Provide the [X, Y] coordinate of the cell's center where the given text is located.  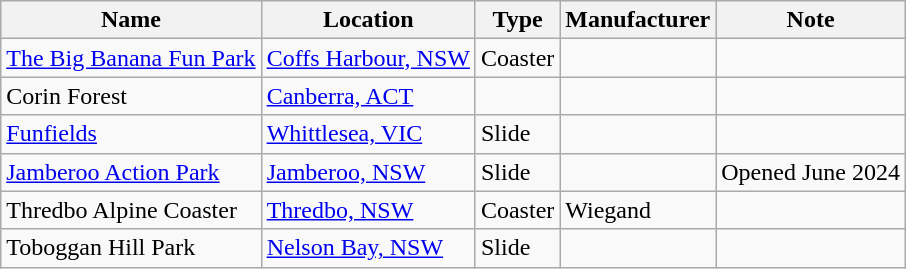
Coffs Harbour, NSW [368, 58]
Whittlesea, VIC [368, 134]
Thredbo, NSW [368, 210]
Name [131, 20]
Note [811, 20]
Canberra, ACT [368, 96]
Toboggan Hill Park [131, 248]
Location [368, 20]
Jamberoo Action Park [131, 172]
Manufacturer [638, 20]
Opened June 2024 [811, 172]
Corin Forest [131, 96]
The Big Banana Fun Park [131, 58]
Funfields [131, 134]
Thredbo Alpine Coaster [131, 210]
Type [517, 20]
Wiegand [638, 210]
Nelson Bay, NSW [368, 248]
Jamberoo, NSW [368, 172]
